Provide the [x, y] coordinate of the cell's center where the given text is located.  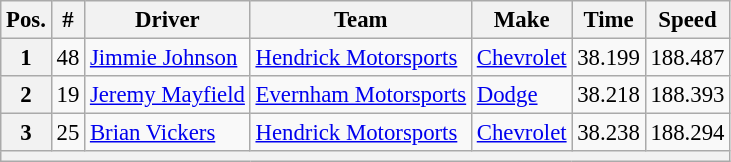
188.487 [688, 58]
Driver [168, 20]
3 [26, 133]
Pos. [26, 20]
Make [521, 20]
Dodge [521, 95]
Time [608, 20]
38.218 [608, 95]
48 [68, 58]
2 [26, 95]
38.199 [608, 58]
1 [26, 58]
Jimmie Johnson [168, 58]
Evernham Motorsports [360, 95]
25 [68, 133]
# [68, 20]
Jeremy Mayfield [168, 95]
Brian Vickers [168, 133]
188.294 [688, 133]
Speed [688, 20]
188.393 [688, 95]
38.238 [608, 133]
19 [68, 95]
Team [360, 20]
